Locate the cell with the specified text and output its [x, y] center coordinate. 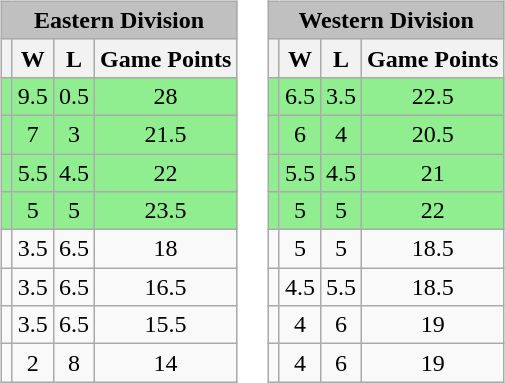
28 [165, 96]
8 [74, 363]
21.5 [165, 134]
2 [32, 363]
9.5 [32, 96]
14 [165, 363]
20.5 [433, 134]
18 [165, 249]
Eastern Division [119, 20]
15.5 [165, 325]
22.5 [433, 96]
3 [74, 134]
23.5 [165, 211]
16.5 [165, 287]
0.5 [74, 96]
Western Division [386, 20]
21 [433, 173]
7 [32, 134]
